Search for the cell housing the specified text and yield its (x, y) center coordinate. 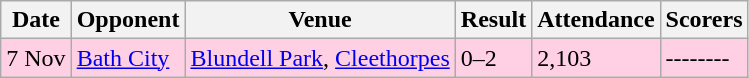
2,103 (596, 58)
Blundell Park, Cleethorpes (320, 58)
Attendance (596, 20)
Venue (320, 20)
7 Nov (36, 58)
Result (493, 20)
Date (36, 20)
Scorers (704, 20)
-------- (704, 58)
Bath City (128, 58)
0–2 (493, 58)
Opponent (128, 20)
